Find where the given text appears and provide that cell's center as (x, y) coordinate. 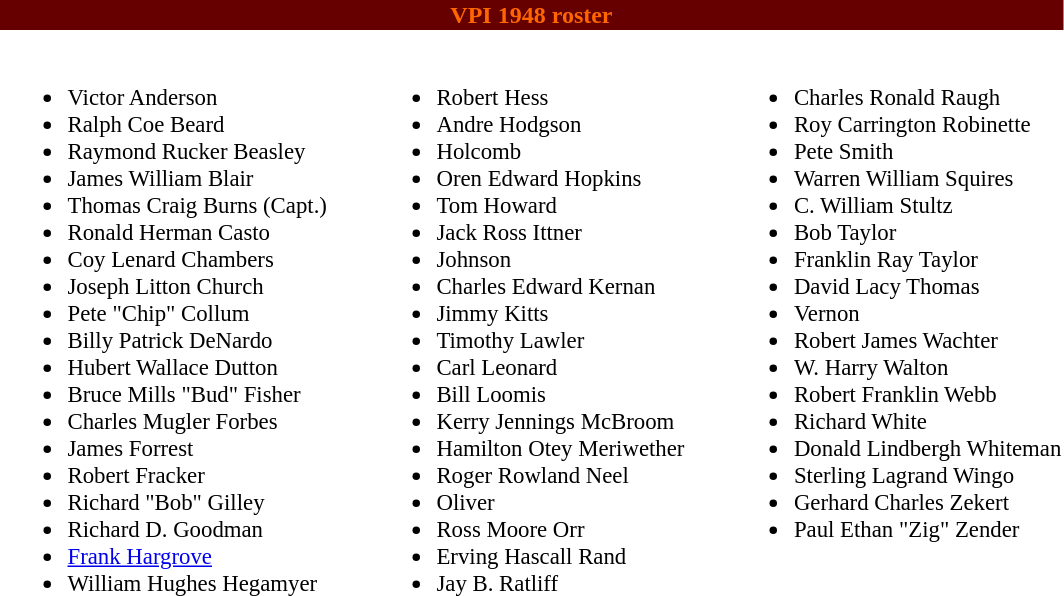
VPI 1948 roster (532, 15)
